Determine the (x, y) coordinate at the center of the cell enclosing the given text.  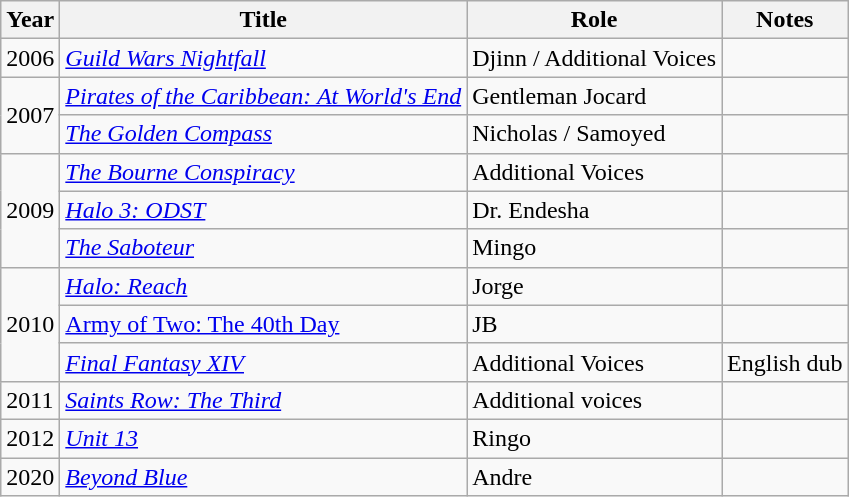
Dr. Endesha (594, 210)
Guild Wars Nightfall (264, 58)
2011 (30, 400)
Saints Row: The Third (264, 400)
Beyond Blue (264, 477)
2007 (30, 115)
Nicholas / Samoyed (594, 134)
Djinn / Additional Voices (594, 58)
Final Fantasy XIV (264, 362)
Ringo (594, 438)
Gentleman Jocard (594, 96)
The Saboteur (264, 248)
The Bourne Conspiracy (264, 172)
JB (594, 324)
2006 (30, 58)
English dub (785, 362)
Title (264, 20)
Unit 13 (264, 438)
Halo: Reach (264, 286)
The Golden Compass (264, 134)
2020 (30, 477)
Year (30, 20)
2012 (30, 438)
2009 (30, 210)
Andre (594, 477)
Pirates of the Caribbean: At World's End (264, 96)
Role (594, 20)
Halo 3: ODST (264, 210)
Notes (785, 20)
Additional voices (594, 400)
Jorge (594, 286)
Mingo (594, 248)
Army of Two: The 40th Day (264, 324)
2010 (30, 324)
